Locate the cell with the specified text and output its [x, y] center coordinate. 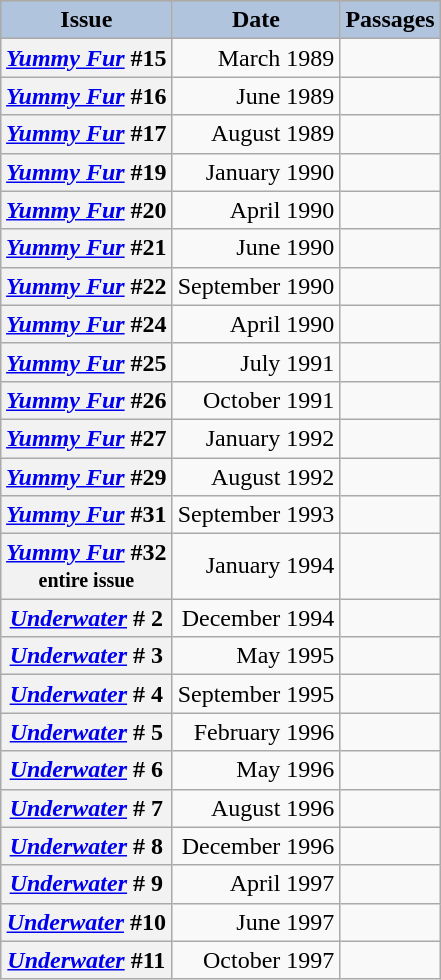
Yummy Fur #27 [87, 438]
Yummy Fur #31 [87, 515]
Yummy Fur #26 [87, 400]
February 1996 [256, 732]
Issue [87, 20]
Yummy Fur #24 [87, 324]
Yummy Fur #20 [87, 210]
March 1989 [256, 58]
Underwater # 3 [87, 656]
Passages [390, 20]
Yummy Fur #32entire issue [87, 566]
January 1994 [256, 566]
Underwater # 7 [87, 808]
Underwater #11 [87, 960]
Yummy Fur #29 [87, 477]
September 1993 [256, 515]
September 1990 [256, 286]
Yummy Fur #19 [87, 172]
October 1997 [256, 960]
July 1991 [256, 362]
Yummy Fur #21 [87, 248]
August 1996 [256, 808]
Underwater # 4 [87, 694]
Yummy Fur #22 [87, 286]
Date [256, 20]
January 1990 [256, 172]
April 1997 [256, 884]
June 1989 [256, 96]
December 1994 [256, 618]
October 1991 [256, 400]
Underwater #10 [87, 922]
Underwater # 8 [87, 846]
Underwater # 5 [87, 732]
September 1995 [256, 694]
May 1996 [256, 770]
January 1992 [256, 438]
May 1995 [256, 656]
June 1990 [256, 248]
Yummy Fur #15 [87, 58]
August 1992 [256, 477]
December 1996 [256, 846]
June 1997 [256, 922]
Underwater # 2 [87, 618]
Yummy Fur #17 [87, 134]
Underwater # 6 [87, 770]
Underwater # 9 [87, 884]
Yummy Fur #25 [87, 362]
August 1989 [256, 134]
Yummy Fur #16 [87, 96]
